Determine the [X, Y] coordinate at the center of the cell enclosing the given text.  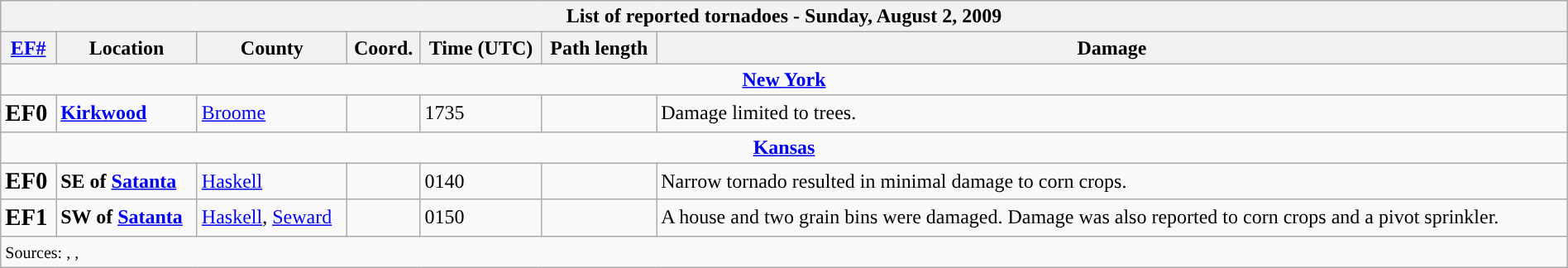
New York [784, 79]
0150 [481, 218]
Broome [271, 113]
Kirkwood [127, 113]
Haskell, Seward [271, 218]
Coord. [384, 48]
Haskell [271, 181]
County [271, 48]
Time (UTC) [481, 48]
List of reported tornadoes - Sunday, August 2, 2009 [784, 17]
Kansas [784, 147]
A house and two grain bins were damaged. Damage was also reported to corn crops and a pivot sprinkler. [1112, 218]
Location [127, 48]
Sources: , , [784, 251]
Narrow tornado resulted in minimal damage to corn crops. [1112, 181]
Damage [1112, 48]
EF# [28, 48]
0140 [481, 181]
Damage limited to trees. [1112, 113]
1735 [481, 113]
Path length [599, 48]
SE of Satanta [127, 181]
EF1 [28, 218]
SW of Satanta [127, 218]
